Pinpoint the cell where the given text exists, returning its (X, Y) midpoint coordinate. 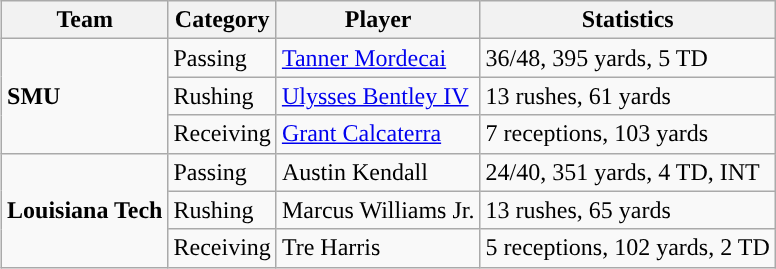
36/48, 395 yards, 5 TD (628, 58)
Austin Kendall (378, 172)
Tanner Mordecai (378, 58)
Louisiana Tech (85, 210)
Tre Harris (378, 248)
13 rushes, 61 yards (628, 96)
Grant Calcaterra (378, 134)
5 receptions, 102 yards, 2 TD (628, 248)
SMU (85, 96)
13 rushes, 65 yards (628, 210)
Team (85, 20)
7 receptions, 103 yards (628, 134)
Category (222, 20)
Statistics (628, 20)
24/40, 351 yards, 4 TD, INT (628, 172)
Marcus Williams Jr. (378, 210)
Player (378, 20)
Ulysses Bentley IV (378, 96)
